From the cell containing the given text, extract its center point as [X, Y] coordinate. 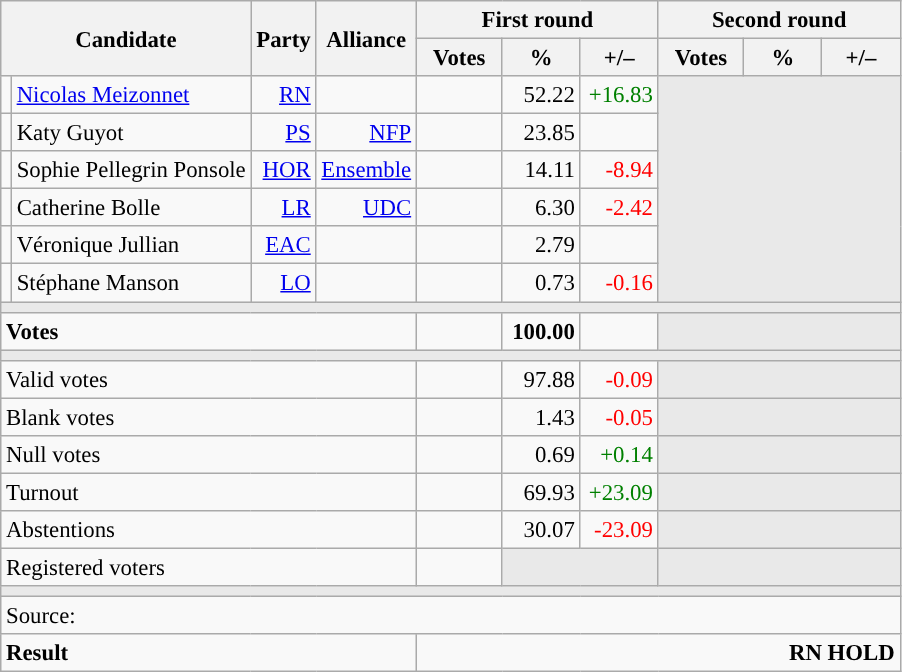
Registered voters [209, 567]
1.43 [541, 417]
Katy Guyot [131, 133]
First round [537, 20]
LR [284, 208]
-23.09 [619, 530]
Blank votes [209, 417]
0.73 [541, 283]
Abstentions [209, 530]
Party [284, 38]
52.22 [541, 95]
Turnout [209, 492]
-8.94 [619, 170]
Candidate [126, 38]
HOR [284, 170]
RN [284, 95]
2.79 [541, 245]
-0.16 [619, 283]
-0.09 [619, 379]
Sophie Pellegrin Ponsole [131, 170]
97.88 [541, 379]
UDC [366, 208]
EAC [284, 245]
Null votes [209, 455]
LO [284, 283]
+23.09 [619, 492]
Véronique Jullian [131, 245]
Source: [450, 616]
14.11 [541, 170]
Valid votes [209, 379]
100.00 [541, 331]
PS [284, 133]
0.69 [541, 455]
Nicolas Meizonnet [131, 95]
Result [209, 653]
Alliance [366, 38]
Second round [779, 20]
-0.05 [619, 417]
23.85 [541, 133]
Stéphane Manson [131, 283]
Catherine Bolle [131, 208]
NFP [366, 133]
RN HOLD [658, 653]
+0.14 [619, 455]
69.93 [541, 492]
30.07 [541, 530]
-2.42 [619, 208]
+16.83 [619, 95]
6.30 [541, 208]
Ensemble [366, 170]
